Pinpoint the cell where the given text exists, returning its [x, y] midpoint coordinate. 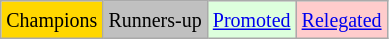
Champions [52, 20]
Relegated [342, 20]
Runners-up [155, 20]
Promoted [252, 20]
